Scan for the cell matching the given text and deliver its [X, Y] coordinate at center. 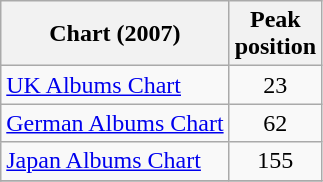
155 [275, 161]
Chart (2007) [115, 34]
Peakposition [275, 34]
Japan Albums Chart [115, 161]
German Albums Chart [115, 123]
UK Albums Chart [115, 85]
23 [275, 85]
62 [275, 123]
